Return [x, y] of the center of cell containing provided text 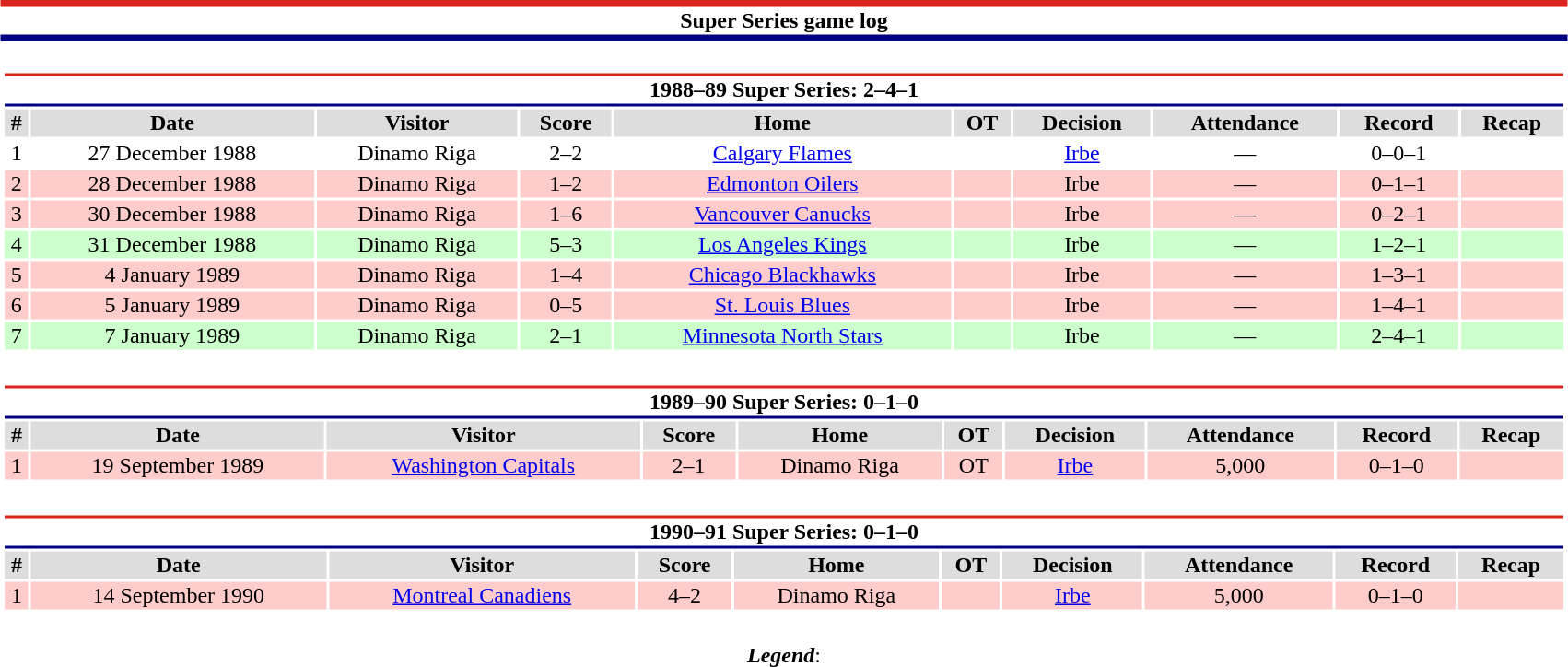
1–2–1 [1398, 244]
Super Series game log [784, 20]
Edmonton Oilers [783, 183]
6 [17, 305]
1988–89 Super Series: 2–4–1 [783, 90]
1989–90 Super Series: 0–1–0 [783, 402]
0–5 [566, 305]
5 [17, 275]
4 [17, 244]
Calgary Flames [783, 154]
2 [17, 183]
Washington Capitals [483, 465]
2–2 [566, 154]
7 January 1989 [171, 336]
0–2–1 [1398, 215]
5–3 [566, 244]
2–4–1 [1398, 336]
31 December 1988 [171, 244]
7 [17, 336]
28 December 1988 [171, 183]
19 September 1989 [179, 465]
3 [17, 215]
Los Angeles Kings [783, 244]
1–4 [566, 275]
Chicago Blackhawks [783, 275]
1–6 [566, 215]
1–4–1 [1398, 305]
30 December 1988 [171, 215]
St. Louis Blues [783, 305]
1–2 [566, 183]
Montreal Canadiens [483, 596]
Minnesota North Stars [783, 336]
0–0–1 [1398, 154]
5 January 1989 [171, 305]
Vancouver Canucks [783, 215]
27 December 1988 [171, 154]
4 January 1989 [171, 275]
14 September 1990 [179, 596]
0–1–1 [1398, 183]
1990–91 Super Series: 0–1–0 [783, 532]
1–3–1 [1398, 275]
4–2 [685, 596]
